Find where the given text appears and provide that cell's center as [X, Y] coordinate. 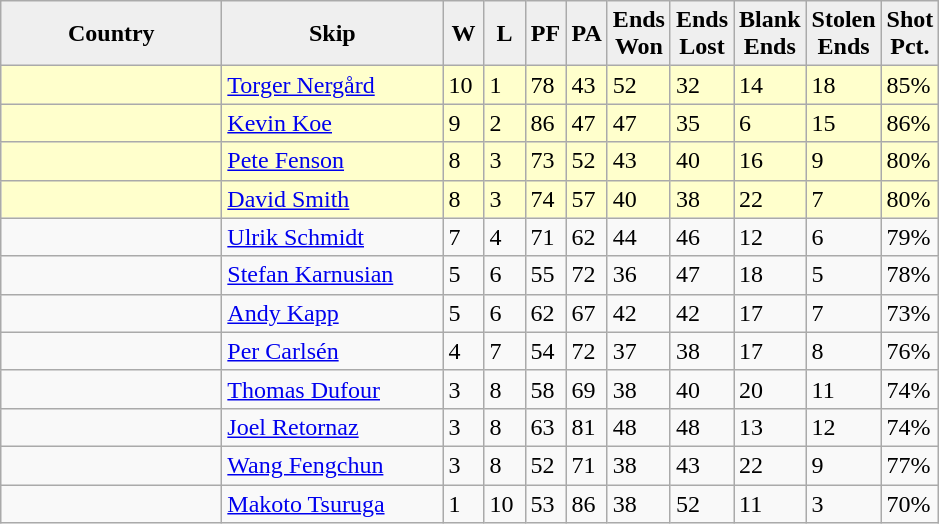
78% [910, 275]
73 [546, 161]
69 [586, 389]
74 [546, 199]
67 [586, 313]
Per Carlsén [332, 351]
PA [586, 34]
58 [546, 389]
81 [586, 427]
36 [638, 275]
76% [910, 351]
Ends Lost [702, 34]
14 [770, 85]
86% [910, 123]
77% [910, 465]
W [464, 34]
Joel Retornaz [332, 427]
Stefan Karnusian [332, 275]
55 [546, 275]
54 [546, 351]
15 [844, 123]
2 [504, 123]
70% [910, 503]
13 [770, 427]
PF [546, 34]
78 [546, 85]
79% [910, 237]
Skip [332, 34]
32 [702, 85]
Stolen Ends [844, 34]
37 [638, 351]
57 [586, 199]
Torger Nergård [332, 85]
63 [546, 427]
Kevin Koe [332, 123]
Country [112, 34]
Wang Fengchun [332, 465]
53 [546, 503]
David Smith [332, 199]
Ulrik Schmidt [332, 237]
85% [910, 85]
16 [770, 161]
46 [702, 237]
73% [910, 313]
Makoto Tsuruga [332, 503]
20 [770, 389]
Pete Fenson [332, 161]
Andy Kapp [332, 313]
35 [702, 123]
Shot Pct. [910, 34]
44 [638, 237]
L [504, 34]
Ends Won [638, 34]
Blank Ends [770, 34]
Thomas Dufour [332, 389]
